Search for the cell housing the specified text and yield its (x, y) center coordinate. 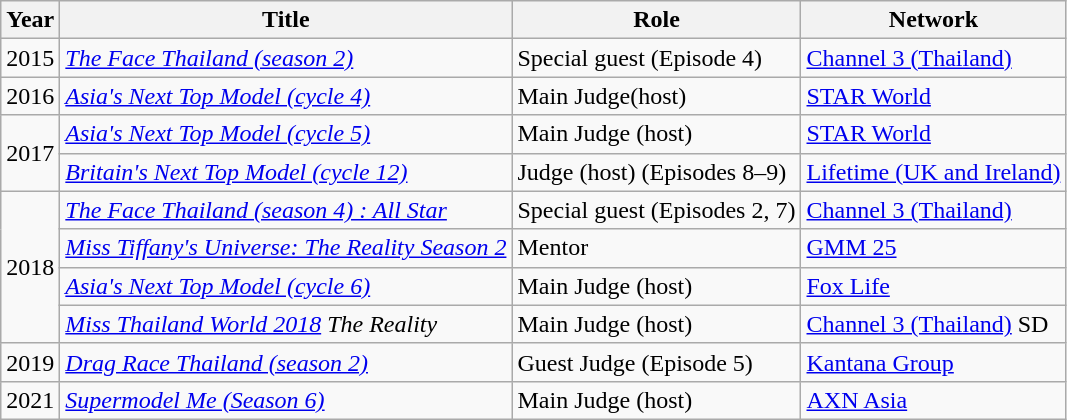
2015 (30, 58)
The Face Thailand (season 4) : All Star (286, 210)
Drag Race Thailand (season 2) (286, 362)
Guest Judge (Episode 5) (656, 362)
Title (286, 20)
Network (934, 20)
Main Judge(host) (656, 96)
The Face Thailand (season 2) (286, 58)
GMM 25 (934, 248)
Asia's Next Top Model (cycle 6) (286, 286)
Supermodel Me (Season 6) (286, 400)
Year (30, 20)
Miss Thailand World 2018 The Reality (286, 324)
Asia's Next Top Model (cycle 5) (286, 134)
Lifetime (UK and Ireland) (934, 172)
Special guest (Episodes 2, 7) (656, 210)
Britain's Next Top Model (cycle 12) (286, 172)
Special guest (Episode 4) (656, 58)
2021 (30, 400)
Miss Tiffany's Universe: The Reality Season 2 (286, 248)
Mentor (656, 248)
Role (656, 20)
Kantana Group (934, 362)
2016 (30, 96)
Asia's Next Top Model (cycle 4) (286, 96)
2017 (30, 153)
AXN Asia (934, 400)
Channel 3 (Thailand) SD (934, 324)
Fox Life (934, 286)
2019 (30, 362)
Judge (host) (Episodes 8–9) (656, 172)
2018 (30, 267)
